Locate the cell with the specified text and output its (X, Y) center coordinate. 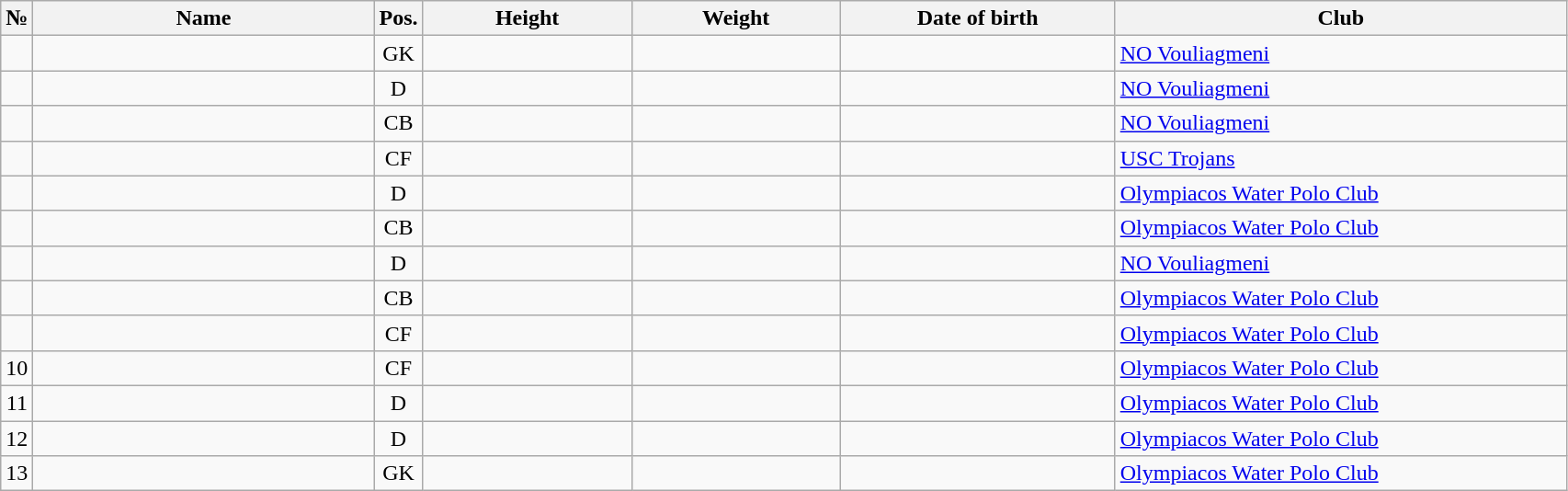
Height (528, 18)
Date of birth (978, 18)
Pos. (399, 18)
Club (1340, 18)
USC Trojans (1340, 158)
Weight (735, 18)
№ (17, 18)
13 (17, 474)
11 (17, 403)
12 (17, 439)
Name (204, 18)
10 (17, 368)
